Identify which cell holds the provided text, then report its (x, y) central coordinate. 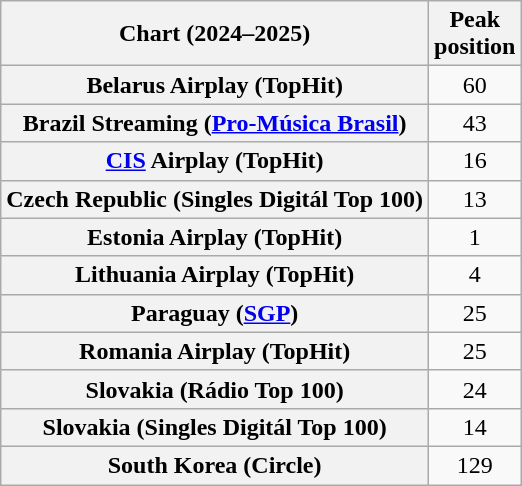
4 (475, 275)
129 (475, 465)
24 (475, 389)
Slovakia (Singles Digitál Top 100) (215, 427)
1 (475, 237)
60 (475, 85)
14 (475, 427)
Belarus Airplay (TopHit) (215, 85)
Paraguay (SGP) (215, 313)
13 (475, 199)
Brazil Streaming (Pro-Música Brasil) (215, 123)
Estonia Airplay (TopHit) (215, 237)
Lithuania Airplay (TopHit) (215, 275)
43 (475, 123)
Peakposition (475, 34)
Slovakia (Rádio Top 100) (215, 389)
16 (475, 161)
Romania Airplay (TopHit) (215, 351)
Czech Republic (Singles Digitál Top 100) (215, 199)
Chart (2024–2025) (215, 34)
South Korea (Circle) (215, 465)
CIS Airplay (TopHit) (215, 161)
